Return (X, Y) of the center of cell containing provided text 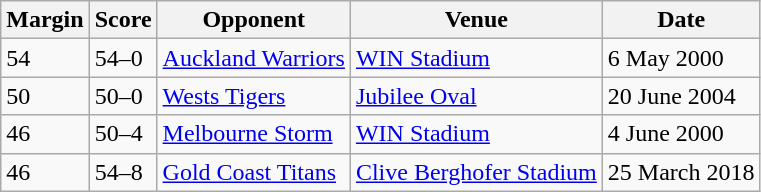
54–8 (123, 172)
Gold Coast Titans (254, 172)
Date (681, 20)
Melbourne Storm (254, 134)
50–4 (123, 134)
54 (45, 58)
50–0 (123, 96)
Margin (45, 20)
50 (45, 96)
25 March 2018 (681, 172)
Opponent (254, 20)
Wests Tigers (254, 96)
54–0 (123, 58)
Auckland Warriors (254, 58)
4 June 2000 (681, 134)
6 May 2000 (681, 58)
Jubilee Oval (476, 96)
Clive Berghofer Stadium (476, 172)
20 June 2004 (681, 96)
Venue (476, 20)
Score (123, 20)
